Detect which cell encompasses the target text, then output its (X, Y) center coordinate. 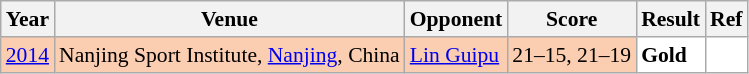
Year (28, 19)
Gold (670, 55)
Ref (726, 19)
Score (572, 19)
Venue (230, 19)
Result (670, 19)
Lin Guipu (456, 55)
Opponent (456, 19)
Nanjing Sport Institute, Nanjing, China (230, 55)
2014 (28, 55)
21–15, 21–19 (572, 55)
